Determine the [X, Y] coordinate at the center of the cell enclosing the given text.  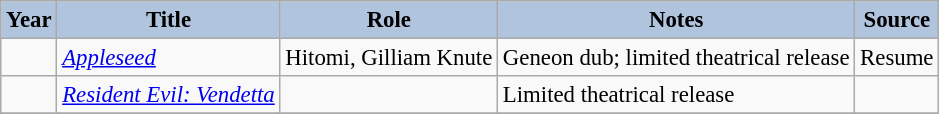
Role [389, 20]
Limited theatrical release [676, 95]
Year [29, 20]
Resident Evil: Vendetta [168, 95]
Title [168, 20]
Resume [897, 58]
Notes [676, 20]
Source [897, 20]
Geneon dub; limited theatrical release [676, 58]
Hitomi, Gilliam Knute [389, 58]
Appleseed [168, 58]
